Determine the [X, Y] coordinate at the center of the cell enclosing the given text.  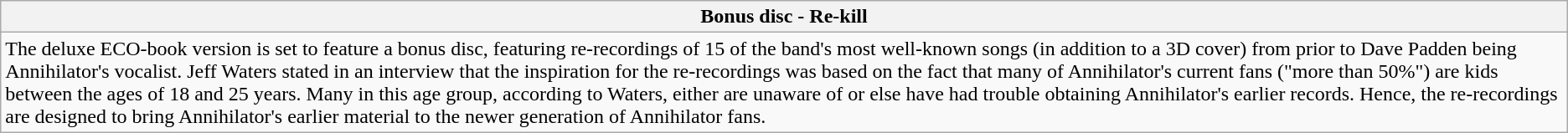
Bonus disc - Re-kill [784, 17]
